Determine the [X, Y] coordinate at the center of the cell enclosing the given text.  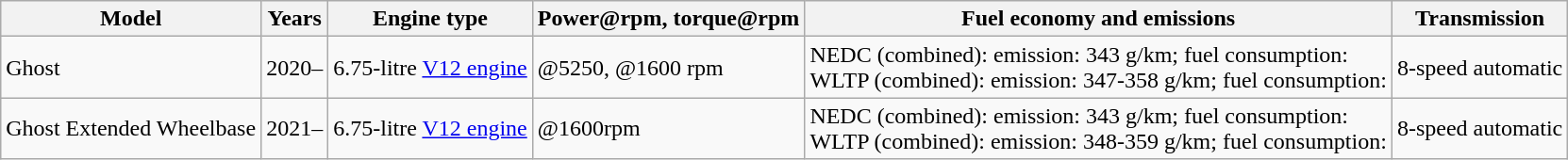
Ghost Extended Wheelbase [131, 128]
Years [294, 19]
Transmission [1479, 19]
2020– [294, 68]
Power@rpm, torque@rpm [668, 19]
@5250, @1600 rpm [668, 68]
2021– [294, 128]
Ghost [131, 68]
Model [131, 19]
Fuel economy and emissions [1098, 19]
NEDC (combined): emission: 343 g/km; fuel consumption: WLTP (combined): emission: 348-359 g/km; fuel consumption: [1098, 128]
NEDC (combined): emission: 343 g/km; fuel consumption: WLTP (combined): emission: 347-358 g/km; fuel consumption: [1098, 68]
Engine type [430, 19]
@1600rpm [668, 128]
